Output the (x, y) coordinate of the center of the cell containing the given text.  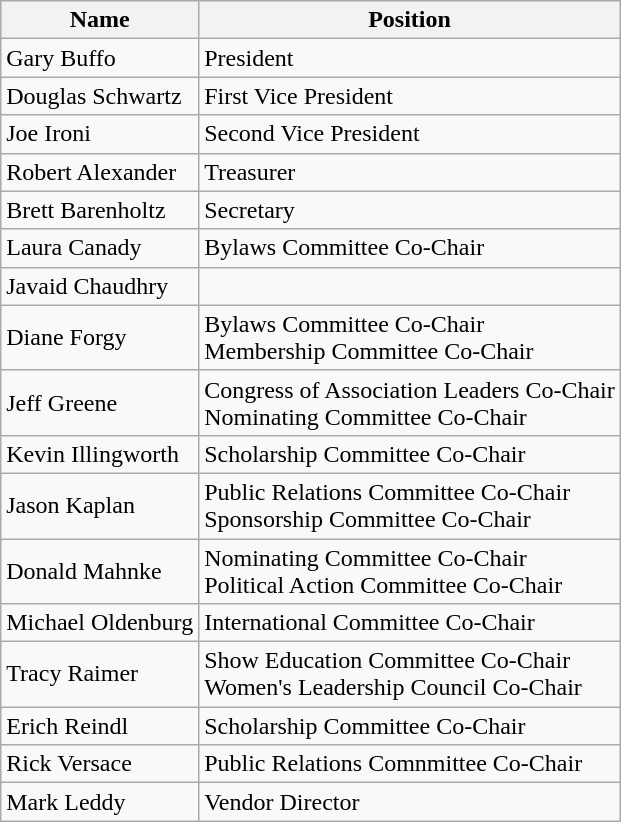
Erich Reindl (100, 726)
Kevin Illingworth (100, 454)
Bylaws Committee Co-Chair (410, 248)
Jason Kaplan (100, 506)
First Vice President (410, 96)
Robert Alexander (100, 172)
Secretary (410, 210)
Name (100, 20)
Tracy Raimer (100, 674)
Brett Barenholtz (100, 210)
Gary Buffo (100, 58)
Diane Forgy (100, 338)
Show Education Committee Co-ChairWomen's Leadership Council Co-Chair (410, 674)
Mark Leddy (100, 802)
Douglas Schwartz (100, 96)
Second Vice President (410, 134)
Vendor Director (410, 802)
Position (410, 20)
Bylaws Committee Co-ChairMembership Committee Co-Chair (410, 338)
Rick Versace (100, 764)
Public Relations Comnmittee Co-Chair (410, 764)
Jeff Greene (100, 402)
Public Relations Committee Co-ChairSponsorship Committee Co-Chair (410, 506)
Treasurer (410, 172)
Laura Canady (100, 248)
Congress of Association Leaders Co-ChairNominating Committee Co-Chair (410, 402)
Javaid Chaudhry (100, 286)
Michael Oldenburg (100, 623)
President (410, 58)
Nominating Committee Co-ChairPolitical Action Committee Co-Chair (410, 570)
International Committee Co-Chair (410, 623)
Donald Mahnke (100, 570)
Joe Ironi (100, 134)
